Provide the (x, y) coordinate of the cell's center where the given text is located.  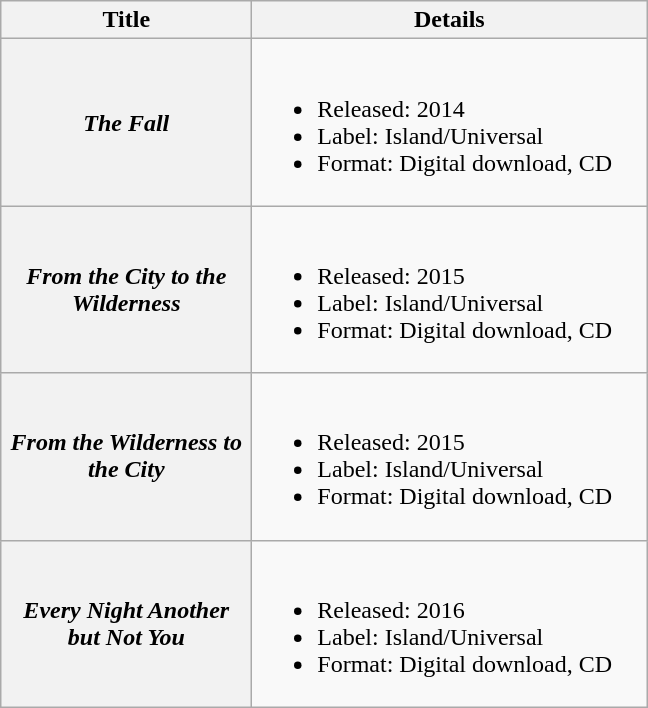
Released: 2014Label: Island/UniversalFormat: Digital download, CD (450, 122)
Every Night Another but Not You (126, 624)
Title (126, 20)
From the City to the Wilderness (126, 290)
Released: 2016Label: Island/UniversalFormat: Digital download, CD (450, 624)
From the Wilderness to the City (126, 456)
Details (450, 20)
The Fall (126, 122)
